From the cell containing the given text, extract its center point as [X, Y] coordinate. 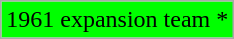
1961 expansion team * [118, 20]
